Find where the given text appears and provide that cell's center as (X, Y) coordinate. 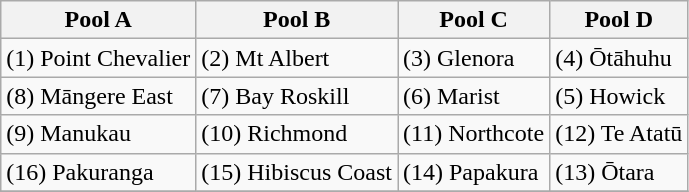
(4) Ōtāhuhu (619, 58)
(14) Papakura (474, 172)
(6) Marist (474, 96)
(8) Māngere East (98, 96)
(12) Te Atatū (619, 134)
Pool D (619, 20)
Pool A (98, 20)
(2) Mt Albert (297, 58)
(13) Ōtara (619, 172)
Pool B (297, 20)
(9) Manukau (98, 134)
(10) Richmond (297, 134)
(1) Point Chevalier (98, 58)
(16) Pakuranga (98, 172)
(11) Northcote (474, 134)
(7) Bay Roskill (297, 96)
(5) Howick (619, 96)
(3) Glenora (474, 58)
(15) Hibiscus Coast (297, 172)
Pool C (474, 20)
